Determine the [X, Y] coordinate at the center of the cell enclosing the given text.  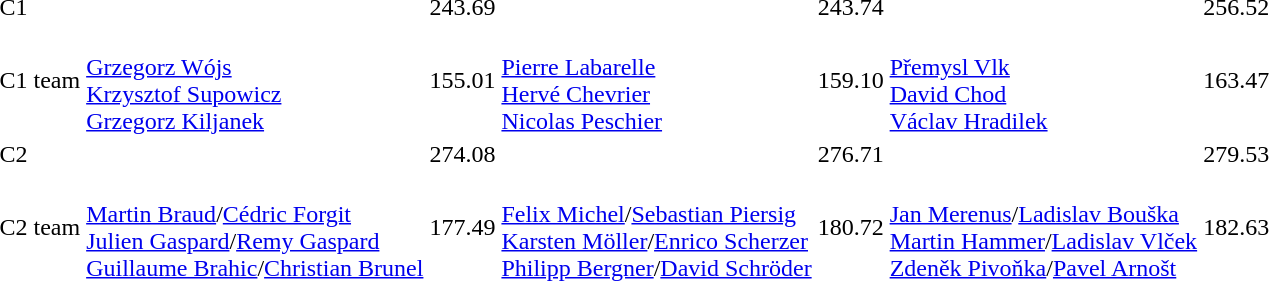
Grzegorz WójsKrzysztof SupowiczGrzegorz Kiljanek [255, 80]
Pierre LabarelleHervé ChevrierNicolas Peschier [656, 80]
155.01 [462, 80]
274.08 [462, 154]
159.10 [850, 80]
276.71 [850, 154]
Přemysl VlkDavid ChodVáclav Hradilek [1043, 80]
